Find where the given text appears and provide that cell's center as (X, Y) coordinate. 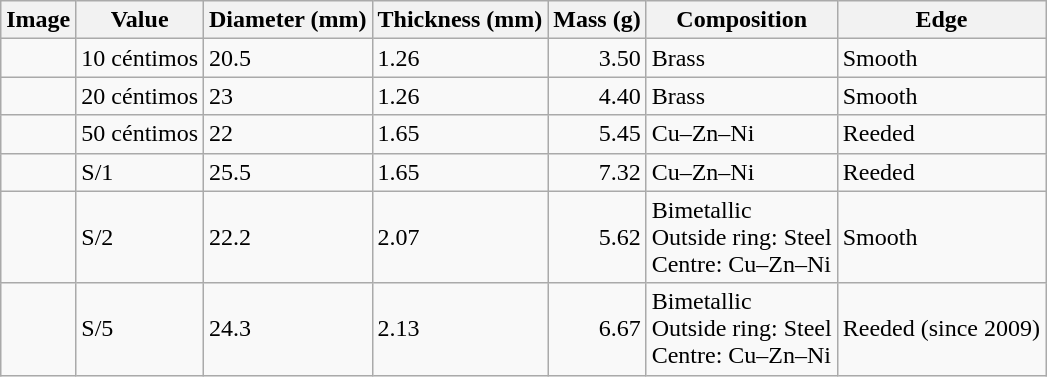
7.32 (597, 172)
Mass (g) (597, 20)
Diameter (mm) (288, 20)
20.5 (288, 58)
2.07 (460, 237)
50 céntimos (140, 134)
S/1 (140, 172)
2.13 (460, 329)
Reeded (since 2009) (941, 329)
23 (288, 96)
6.67 (597, 329)
5.62 (597, 237)
S/5 (140, 329)
10 céntimos (140, 58)
20 céntimos (140, 96)
S/2 (140, 237)
4.40 (597, 96)
Edge (941, 20)
5.45 (597, 134)
22.2 (288, 237)
3.50 (597, 58)
Image (38, 20)
24.3 (288, 329)
Composition (742, 20)
25.5 (288, 172)
Value (140, 20)
Thickness (mm) (460, 20)
22 (288, 134)
